Output the (x, y) coordinate of the center of the cell containing the given text.  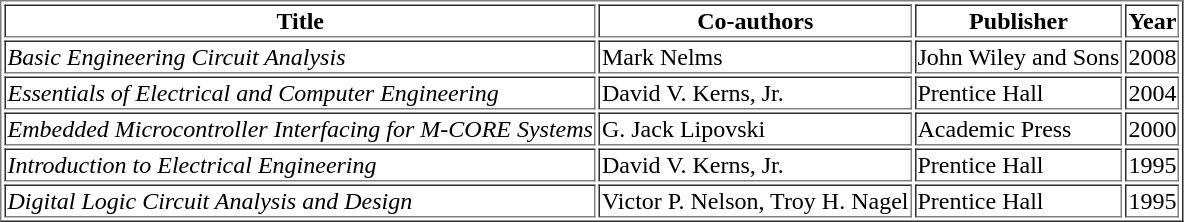
Introduction to Electrical Engineering (300, 164)
Title (300, 20)
Mark Nelms (756, 56)
G. Jack Lipovski (756, 128)
Co-authors (756, 20)
2004 (1152, 92)
Embedded Microcontroller Interfacing for M-CORE Systems (300, 128)
Basic Engineering Circuit Analysis (300, 56)
2000 (1152, 128)
John Wiley and Sons (1019, 56)
Essentials of Electrical and Computer Engineering (300, 92)
Victor P. Nelson, Troy H. Nagel (756, 200)
Digital Logic Circuit Analysis and Design (300, 200)
2008 (1152, 56)
Academic Press (1019, 128)
Year (1152, 20)
Publisher (1019, 20)
